From the cell containing the given text, extract its center point as (X, Y) coordinate. 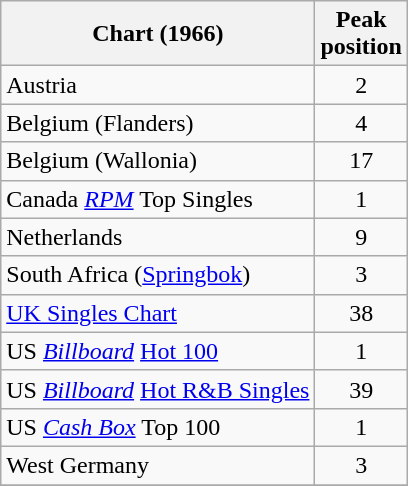
38 (361, 313)
Canada RPM Top Singles (158, 199)
9 (361, 237)
US Cash Box Top 100 (158, 427)
17 (361, 161)
Peakposition (361, 34)
Austria (158, 85)
UK Singles Chart (158, 313)
39 (361, 389)
Belgium (Wallonia) (158, 161)
US Billboard Hot R&B Singles (158, 389)
2 (361, 85)
South Africa (Springbok) (158, 275)
US Billboard Hot 100 (158, 351)
West Germany (158, 465)
Netherlands (158, 237)
Chart (1966) (158, 34)
Belgium (Flanders) (158, 123)
4 (361, 123)
